Pinpoint the cell where the given text exists, returning its (x, y) midpoint coordinate. 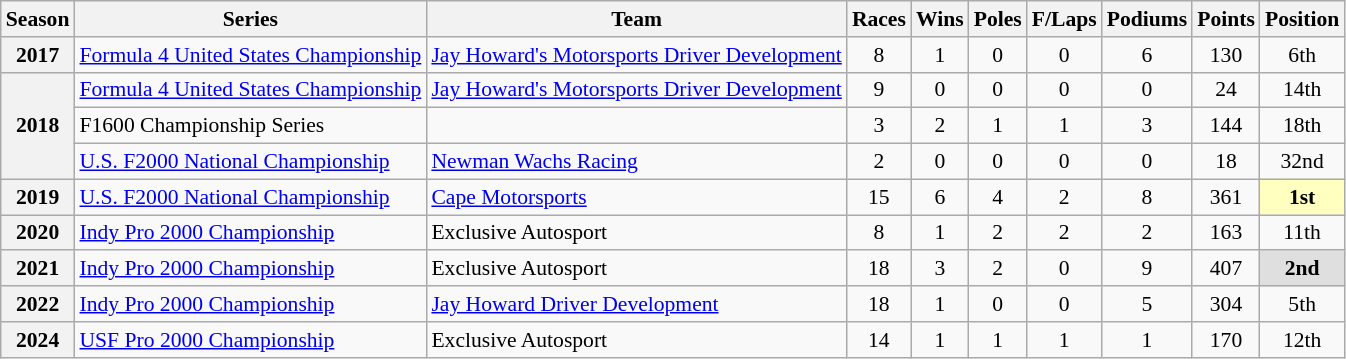
361 (1226, 197)
15 (879, 197)
4 (998, 197)
Points (1226, 19)
18th (1302, 126)
14th (1302, 90)
1st (1302, 197)
Wins (940, 19)
Season (38, 19)
2018 (38, 126)
163 (1226, 233)
2022 (38, 304)
Cape Motorsports (636, 197)
130 (1226, 55)
F1600 Championship Series (250, 126)
14 (879, 340)
2017 (38, 55)
Jay Howard Driver Development (636, 304)
407 (1226, 269)
2nd (1302, 269)
F/Laps (1064, 19)
2020 (38, 233)
5 (1148, 304)
170 (1226, 340)
Podiums (1148, 19)
USF Pro 2000 Championship (250, 340)
Newman Wachs Racing (636, 162)
5th (1302, 304)
32nd (1302, 162)
24 (1226, 90)
12th (1302, 340)
6th (1302, 55)
2019 (38, 197)
Series (250, 19)
304 (1226, 304)
2024 (38, 340)
2021 (38, 269)
144 (1226, 126)
Poles (998, 19)
Position (1302, 19)
11th (1302, 233)
Team (636, 19)
Races (879, 19)
